Output the (X, Y) coordinate of the center of the cell containing the given text.  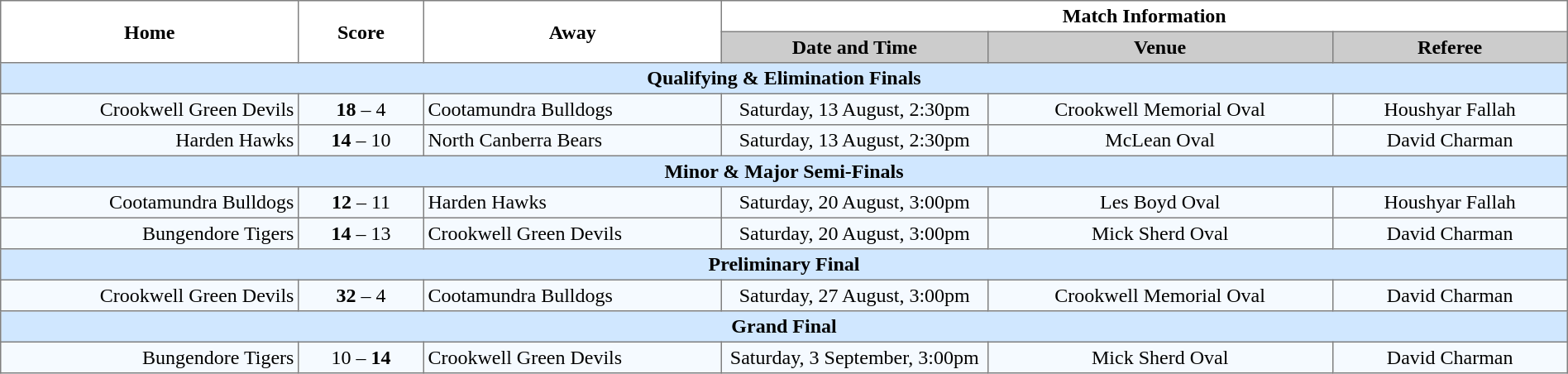
Referee (1450, 47)
10 – 14 (361, 357)
Match Information (1145, 17)
Saturday, 27 August, 3:00pm (854, 295)
14 – 13 (361, 233)
Score (361, 31)
Home (150, 31)
14 – 10 (361, 141)
Venue (1159, 47)
McLean Oval (1159, 141)
32 – 4 (361, 295)
Qualifying & Elimination Finals (784, 79)
Saturday, 3 September, 3:00pm (854, 357)
Date and Time (854, 47)
Away (572, 31)
18 – 4 (361, 109)
Grand Final (784, 327)
Minor & Major Semi-Finals (784, 171)
Preliminary Final (784, 265)
12 – 11 (361, 203)
North Canberra Bears (572, 141)
Les Boyd Oval (1159, 203)
